Output the [x, y] coordinate of the center of the cell containing the given text.  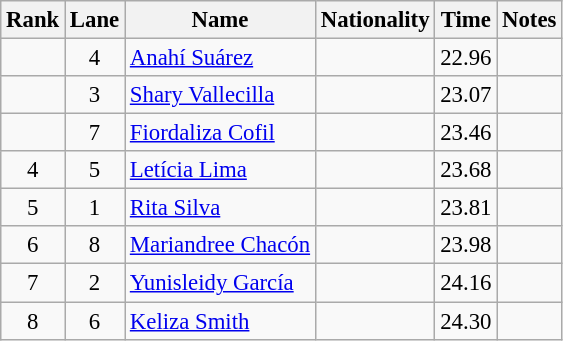
Keliza Smith [220, 321]
23.07 [466, 95]
Mariandree Chacón [220, 245]
Nationality [374, 20]
23.98 [466, 245]
1 [95, 208]
Letícia Lima [220, 170]
Shary Vallecilla [220, 95]
Lane [95, 20]
22.96 [466, 58]
24.16 [466, 283]
23.46 [466, 133]
2 [95, 283]
3 [95, 95]
Notes [530, 20]
23.68 [466, 170]
Time [466, 20]
Rank [33, 20]
Fiordaliza Cofil [220, 133]
24.30 [466, 321]
23.81 [466, 208]
Rita Silva [220, 208]
Name [220, 20]
Anahí Suárez [220, 58]
Yunisleidy García [220, 283]
